Identify which cell holds the provided text, then report its (x, y) central coordinate. 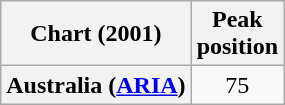
75 (237, 85)
Peakposition (237, 34)
Chart (2001) (96, 34)
Australia (ARIA) (96, 85)
